Return the [X, Y] coordinate for the center point of the cell that contains the specified text.  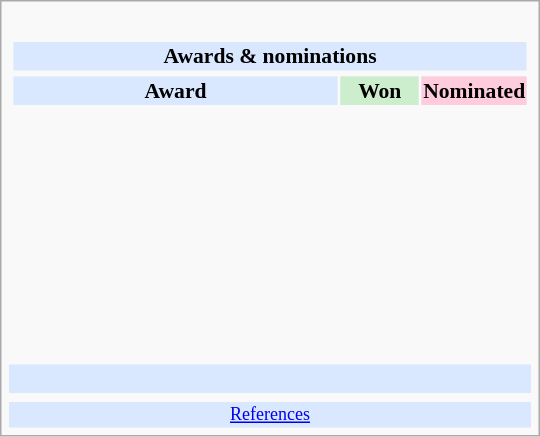
Nominated [474, 90]
Won [380, 90]
Award [175, 90]
References [270, 415]
Awards & nominations Award Won Nominated [270, 187]
Awards & nominations [270, 56]
